Determine the [x, y] coordinate at the center of the cell enclosing the given text.  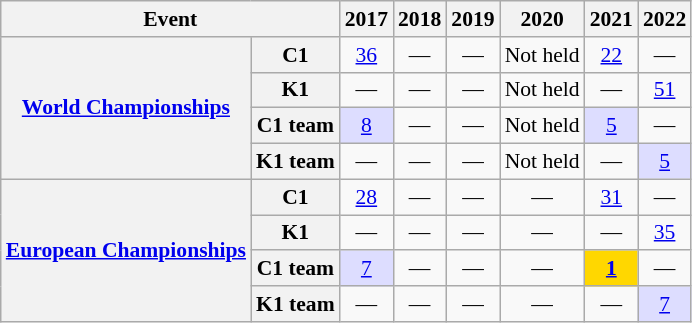
28 [366, 197]
1 [612, 269]
World Championships [126, 108]
2020 [542, 19]
31 [612, 197]
35 [664, 233]
European Championships [126, 250]
2021 [612, 19]
36 [366, 55]
2017 [366, 19]
Event [170, 19]
2022 [664, 19]
8 [366, 126]
2018 [420, 19]
51 [664, 90]
2019 [472, 19]
22 [612, 55]
